Determine the (x, y) coordinate at the center of the cell enclosing the given text.  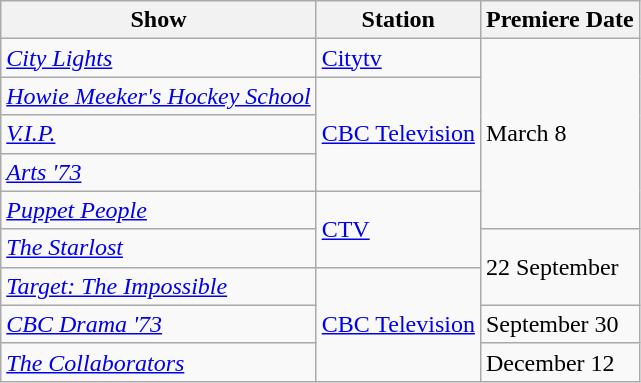
The Collaborators (158, 362)
Arts '73 (158, 172)
Howie Meeker's Hockey School (158, 96)
CBC Drama '73 (158, 324)
V.I.P. (158, 134)
CTV (398, 229)
Puppet People (158, 210)
March 8 (560, 134)
December 12 (560, 362)
Station (398, 20)
Show (158, 20)
September 30 (560, 324)
Premiere Date (560, 20)
Citytv (398, 58)
City Lights (158, 58)
The Starlost (158, 248)
22 September (560, 267)
Target: The Impossible (158, 286)
